Extract the [X, Y] coordinate from the center of the cell holding the provided text.  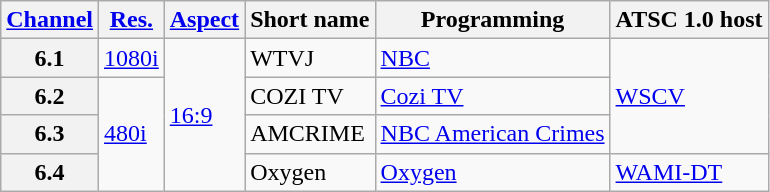
16:9 [204, 115]
Short name [310, 20]
ATSC 1.0 host [689, 20]
1080i [132, 58]
WSCV [689, 96]
NBC [492, 58]
480i [132, 134]
6.2 [50, 96]
Cozi TV [492, 96]
WAMI-DT [689, 172]
6.1 [50, 58]
6.4 [50, 172]
Aspect [204, 20]
AMCRIME [310, 134]
COZI TV [310, 96]
NBC American Crimes [492, 134]
Res. [132, 20]
Programming [492, 20]
Channel [50, 20]
WTVJ [310, 58]
6.3 [50, 134]
